From the cell containing the given text, extract its center point as [X, Y] coordinate. 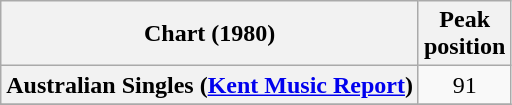
Australian Singles (Kent Music Report) [210, 85]
Chart (1980) [210, 34]
91 [464, 85]
Peakposition [464, 34]
